Output the (X, Y) coordinate of the center of the cell containing the given text.  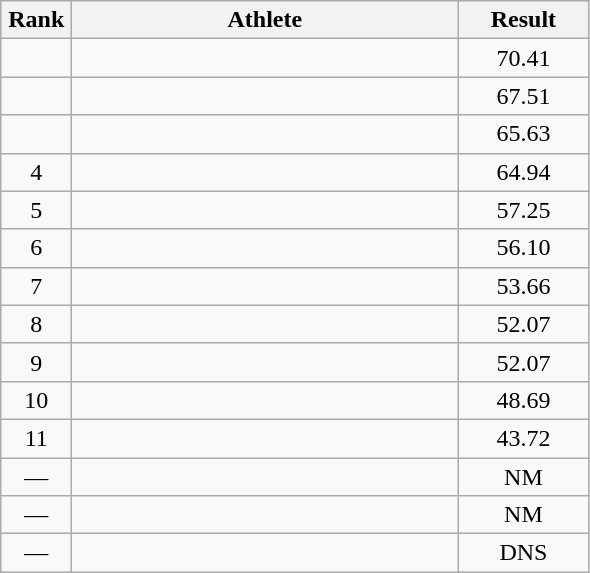
Result (524, 20)
7 (36, 286)
53.66 (524, 286)
48.69 (524, 400)
8 (36, 324)
67.51 (524, 96)
10 (36, 400)
11 (36, 438)
43.72 (524, 438)
DNS (524, 553)
Athlete (265, 20)
57.25 (524, 210)
65.63 (524, 134)
56.10 (524, 248)
Rank (36, 20)
5 (36, 210)
6 (36, 248)
70.41 (524, 58)
9 (36, 362)
64.94 (524, 172)
4 (36, 172)
